Search for the cell housing the specified text and yield its [X, Y] center coordinate. 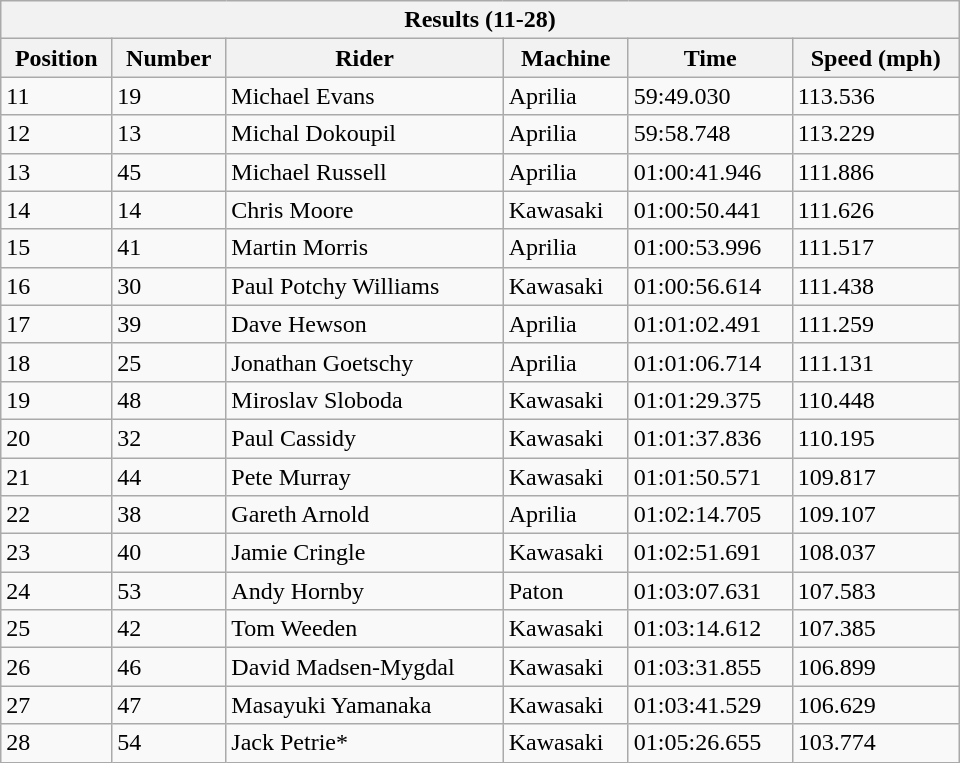
111.259 [876, 324]
111.131 [876, 362]
59:49.030 [710, 96]
Position [56, 58]
53 [169, 591]
01:00:50.441 [710, 210]
01:03:41.529 [710, 705]
01:02:14.705 [710, 515]
106.629 [876, 705]
Rider [364, 58]
21 [56, 477]
01:01:29.375 [710, 400]
01:00:41.946 [710, 172]
Gareth Arnold [364, 515]
107.385 [876, 629]
Dave Hewson [364, 324]
22 [56, 515]
Michael Evans [364, 96]
38 [169, 515]
01:01:50.571 [710, 477]
110.195 [876, 438]
Paul Potchy Williams [364, 286]
40 [169, 553]
Masayuki Yamanaka [364, 705]
113.229 [876, 134]
16 [56, 286]
30 [169, 286]
Pete Murray [364, 477]
17 [56, 324]
12 [56, 134]
15 [56, 248]
109.107 [876, 515]
20 [56, 438]
Number [169, 58]
113.536 [876, 96]
Chris Moore [364, 210]
23 [56, 553]
107.583 [876, 591]
110.448 [876, 400]
Jamie Cringle [364, 553]
Andy Hornby [364, 591]
Jack Petrie* [364, 743]
18 [56, 362]
111.517 [876, 248]
111.886 [876, 172]
109.817 [876, 477]
01:03:14.612 [710, 629]
48 [169, 400]
Michael Russell [364, 172]
106.899 [876, 667]
44 [169, 477]
01:02:51.691 [710, 553]
39 [169, 324]
Machine [566, 58]
54 [169, 743]
111.626 [876, 210]
24 [56, 591]
Speed (mph) [876, 58]
01:00:53.996 [710, 248]
Miroslav Sloboda [364, 400]
111.438 [876, 286]
27 [56, 705]
01:00:56.614 [710, 286]
26 [56, 667]
01:03:31.855 [710, 667]
59:58.748 [710, 134]
David Madsen-Mygdal [364, 667]
01:05:26.655 [710, 743]
01:01:02.491 [710, 324]
103.774 [876, 743]
32 [169, 438]
46 [169, 667]
01:01:37.836 [710, 438]
Martin Morris [364, 248]
45 [169, 172]
Paton [566, 591]
41 [169, 248]
01:01:06.714 [710, 362]
Time [710, 58]
42 [169, 629]
11 [56, 96]
Results (11-28) [480, 20]
Paul Cassidy [364, 438]
01:03:07.631 [710, 591]
Tom Weeden [364, 629]
108.037 [876, 553]
Michal Dokoupil [364, 134]
Jonathan Goetschy [364, 362]
47 [169, 705]
28 [56, 743]
